Pinpoint the cell where the given text exists, returning its [x, y] midpoint coordinate. 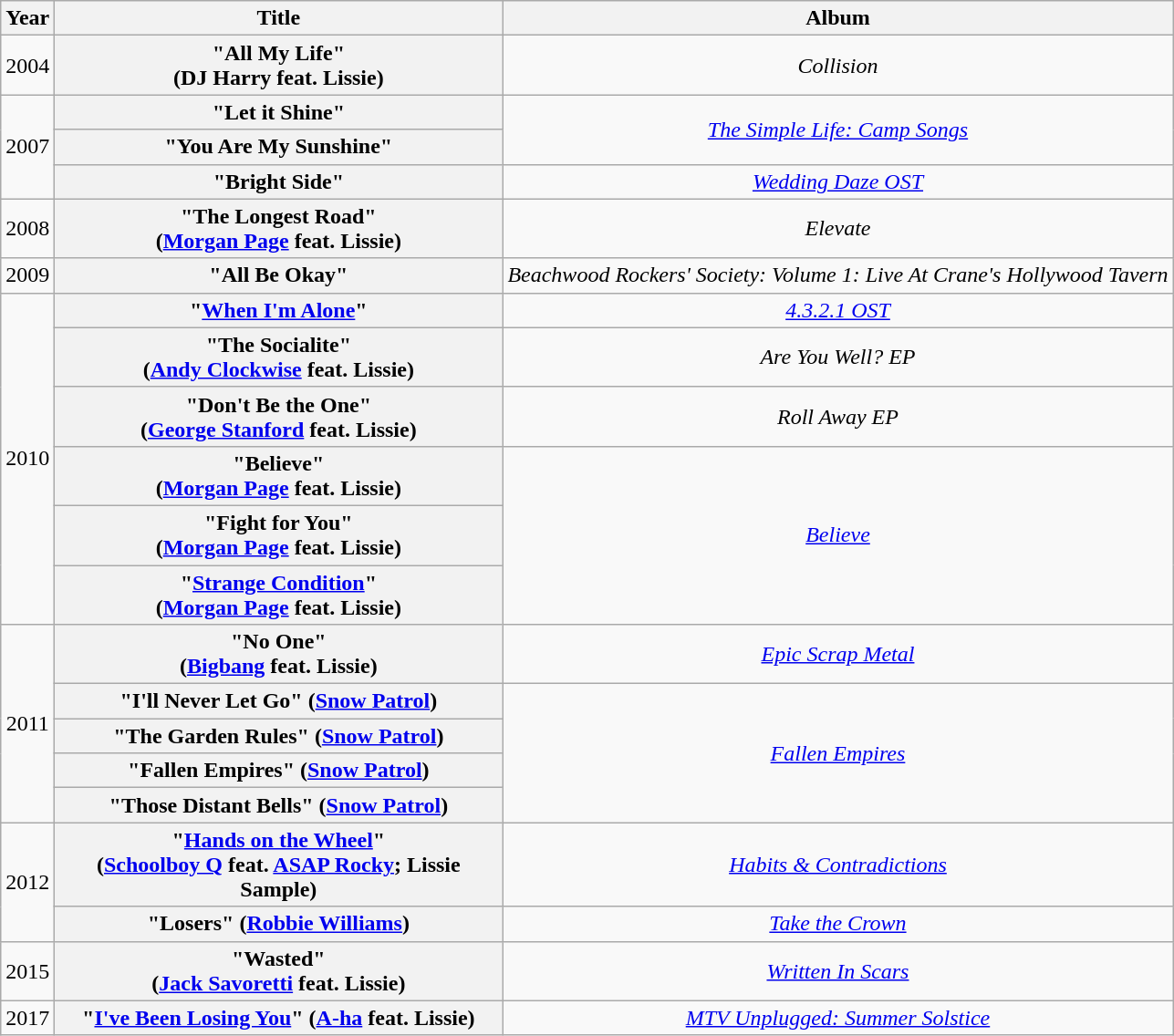
Title [279, 18]
"When I'm Alone" [279, 310]
"All Be Okay" [279, 275]
2012 [27, 882]
"Wasted"(Jack Savoretti feat. Lissie) [279, 970]
Album [837, 18]
"I've Been Losing You" (A-ha feat. Lissie) [279, 1018]
"Bright Side" [279, 181]
Believe [837, 534]
"Fallen Empires" (Snow Patrol) [279, 771]
"The Garden Rules" (Snow Patrol) [279, 736]
Elevate [837, 228]
"No One"(Bigbang feat. Lissie) [279, 655]
2011 [27, 724]
2015 [27, 970]
Roll Away EP [837, 416]
"Let it Shine" [279, 112]
2004 [27, 66]
"Those Distant Bells" (Snow Patrol) [279, 805]
"Hands on the Wheel"(Schoolboy Q feat. ASAP Rocky; Lissie Sample) [279, 865]
"You Are My Sunshine" [279, 147]
Epic Scrap Metal [837, 655]
"Don't Be the One"(George Stanford feat. Lissie) [279, 416]
2010 [27, 458]
Are You Well? EP [837, 357]
2008 [27, 228]
The Simple Life: Camp Songs [837, 129]
Collision [837, 66]
Wedding Daze OST [837, 181]
Take the Crown [837, 924]
"Strange Condition"(Morgan Page feat. Lissie) [279, 595]
"Believe"(Morgan Page feat. Lissie) [279, 476]
2017 [27, 1018]
Beachwood Rockers' Society: Volume 1: Live At Crane's Hollywood Tavern [837, 275]
"The Longest Road"(Morgan Page feat. Lissie) [279, 228]
Fallen Empires [837, 753]
"All My Life"(DJ Harry feat. Lissie) [279, 66]
2009 [27, 275]
MTV Unplugged: Summer Solstice [837, 1018]
"Losers" (Robbie Williams) [279, 924]
"I'll Never Let Go" (Snow Patrol) [279, 701]
Year [27, 18]
Written In Scars [837, 970]
4.3.2.1 OST [837, 310]
"The Socialite"(Andy Clockwise feat. Lissie) [279, 357]
Habits & Contradictions [837, 865]
"Fight for You"(Morgan Page feat. Lissie) [279, 534]
2007 [27, 147]
